Output the [x, y] coordinate of the center of the cell containing the given text.  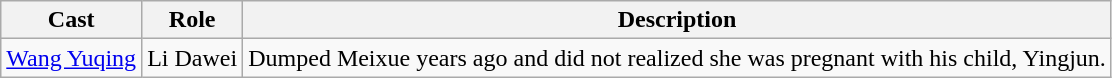
Wang Yuqing [72, 58]
Dumped Meixue years ago and did not realized she was pregnant with his child, Yingjun. [678, 58]
Cast [72, 20]
Li Dawei [192, 58]
Description [678, 20]
Role [192, 20]
